Locate the cell with the specified text and output its [X, Y] center coordinate. 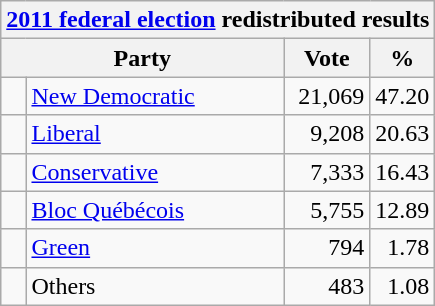
2011 federal election redistributed results [218, 20]
Conservative [155, 172]
Others [155, 286]
% [402, 58]
483 [327, 286]
20.63 [402, 134]
47.20 [402, 96]
794 [327, 248]
Green [155, 248]
Vote [327, 58]
1.08 [402, 286]
7,333 [327, 172]
1.78 [402, 248]
Liberal [155, 134]
Bloc Québécois [155, 210]
21,069 [327, 96]
12.89 [402, 210]
Party [142, 58]
16.43 [402, 172]
5,755 [327, 210]
9,208 [327, 134]
New Democratic [155, 96]
